From the cell containing the given text, extract its center point as [X, Y] coordinate. 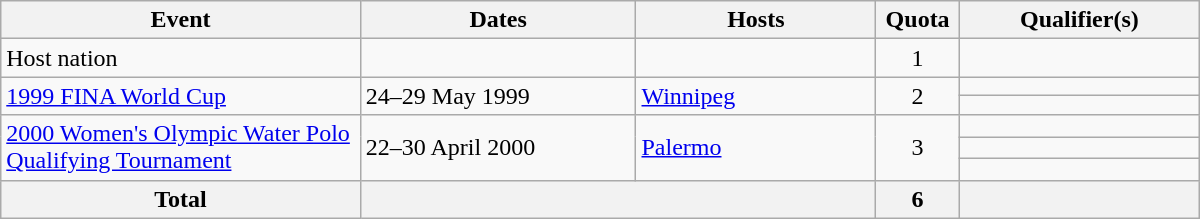
1999 FINA World Cup [181, 96]
2000 Women's Olympic Water Polo Qualifying Tournament [181, 148]
Qualifier(s) [1080, 20]
Event [181, 20]
Winnipeg [756, 96]
1 [918, 58]
6 [918, 199]
Dates [498, 20]
Palermo [756, 148]
3 [918, 148]
2 [918, 96]
24–29 May 1999 [498, 96]
Host nation [181, 58]
22–30 April 2000 [498, 148]
Total [181, 199]
Hosts [756, 20]
Quota [918, 20]
